Capture the cell that displays the provided text and extract its (x, y) central coordinate. 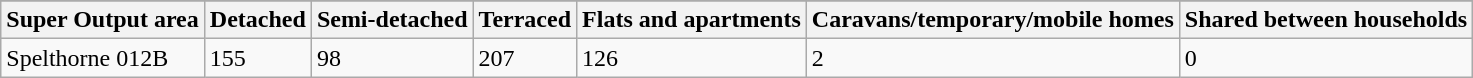
Super Output area (103, 20)
Shared between households (1326, 20)
Detached (258, 20)
Spelthorne 012B (103, 58)
Caravans/temporary/mobile homes (992, 20)
Flats and apartments (692, 20)
207 (524, 58)
Semi-detached (392, 20)
2 (992, 58)
Terraced (524, 20)
0 (1326, 58)
155 (258, 58)
98 (392, 58)
126 (692, 58)
